Provide the (x, y) coordinate of the cell's center where the given text is located.  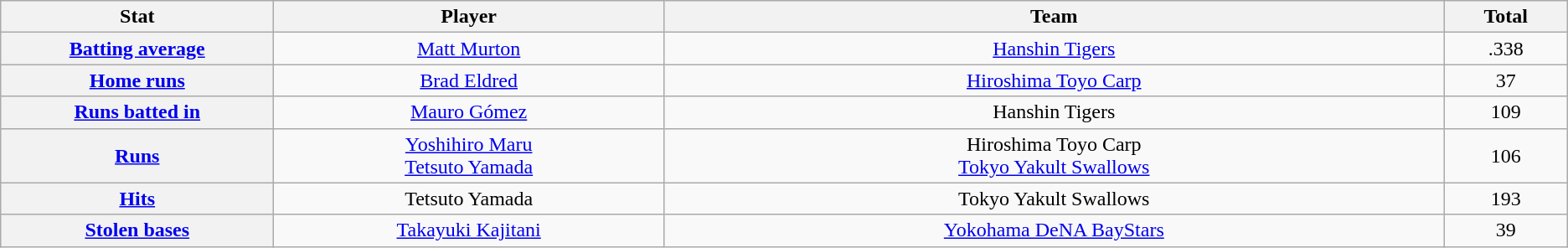
Tetsuto Yamada (469, 199)
Brad Eldred (469, 80)
Home runs (137, 80)
Total (1506, 17)
Takayuki Kajitani (469, 230)
39 (1506, 230)
Runs batted in (137, 112)
37 (1506, 80)
Hiroshima Toyo Carp (1055, 80)
109 (1506, 112)
Stat (137, 17)
Stolen bases (137, 230)
Tokyo Yakult Swallows (1055, 199)
Team (1055, 17)
Player (469, 17)
Matt Murton (469, 49)
Yoshihiro MaruTetsuto Yamada (469, 156)
Yokohama DeNA BayStars (1055, 230)
Mauro Gómez (469, 112)
Runs (137, 156)
193 (1506, 199)
Hiroshima Toyo CarpTokyo Yakult Swallows (1055, 156)
.338 (1506, 49)
Hits (137, 199)
106 (1506, 156)
Batting average (137, 49)
